Search for the cell housing the specified text and yield its [X, Y] center coordinate. 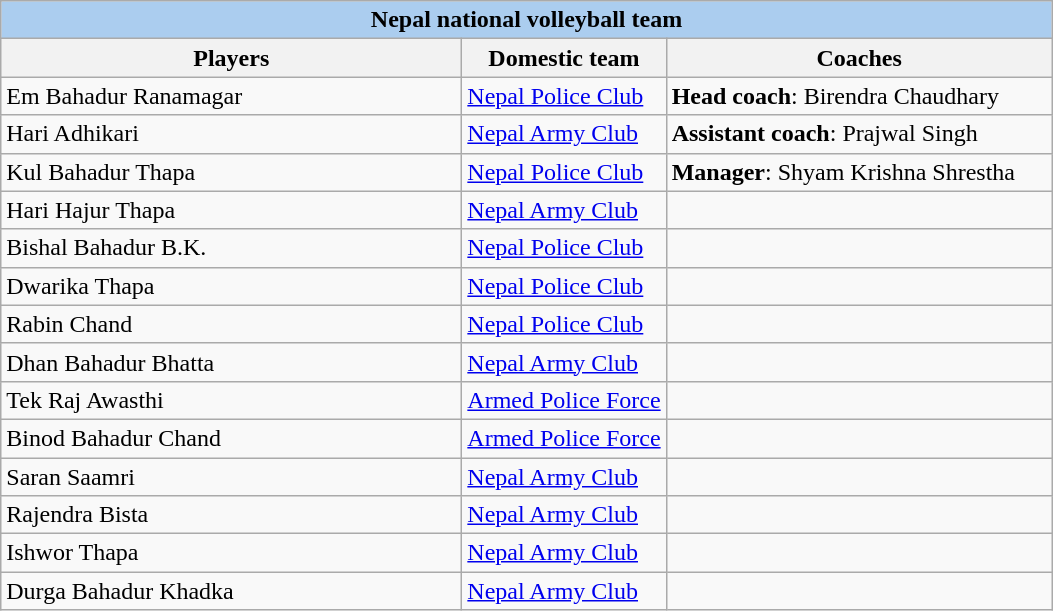
Dhan Bahadur Bhatta [232, 362]
Bishal Bahadur B.K. [232, 248]
Em Bahadur Ranamagar [232, 96]
Manager: Shyam Krishna Shrestha [859, 172]
Rabin Chand [232, 324]
Players [232, 58]
Durga Bahadur Khadka [232, 591]
Hari Hajur Thapa [232, 210]
Saran Saamri [232, 477]
Rajendra Bista [232, 515]
Binod Bahadur Chand [232, 438]
Ishwor Thapa [232, 553]
Nepal national volleyball team [526, 20]
Hari Adhikari [232, 134]
Coaches [859, 58]
Domestic team [564, 58]
Kul Bahadur Thapa [232, 172]
Assistant coach: Prajwal Singh [859, 134]
Head coach: Birendra Chaudhary [859, 96]
Tek Raj Awasthi [232, 400]
Dwarika Thapa [232, 286]
